Provide the [x, y] coordinate of the cell's center where the given text is located.  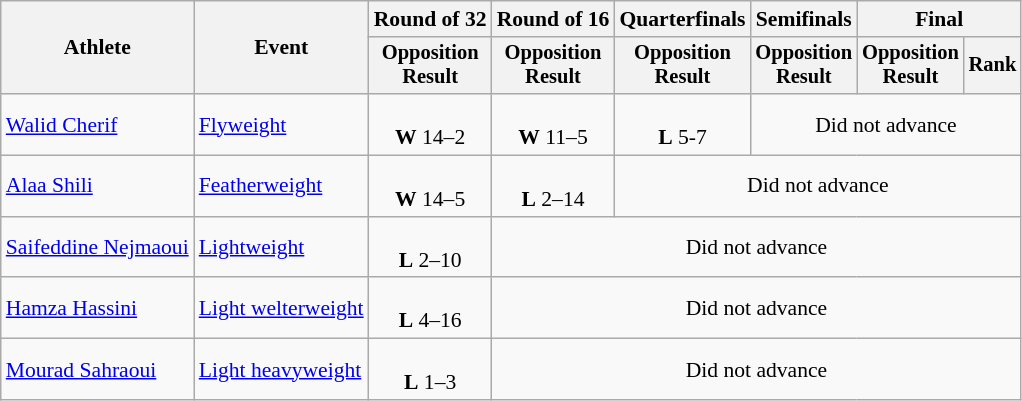
Event [282, 48]
Mourad Sahraoui [98, 370]
Light welterweight [282, 308]
W 14–5 [430, 186]
Lightweight [282, 248]
Flyweight [282, 124]
Walid Cherif [98, 124]
Alaa Shili [98, 186]
L 5-7 [682, 124]
Round of 16 [554, 19]
Saifeddine Nejmaoui [98, 248]
Quarterfinals [682, 19]
Athlete [98, 48]
Light heavyweight [282, 370]
W 14–2 [430, 124]
W 11–5 [554, 124]
Final [939, 19]
Hamza Hassini [98, 308]
Featherweight [282, 186]
Round of 32 [430, 19]
L 2–10 [430, 248]
L 4–16 [430, 308]
Semifinals [804, 19]
L 2–14 [554, 186]
L 1–3 [430, 370]
Rank [993, 66]
